Detect which cell encompasses the target text, then output its [x, y] center coordinate. 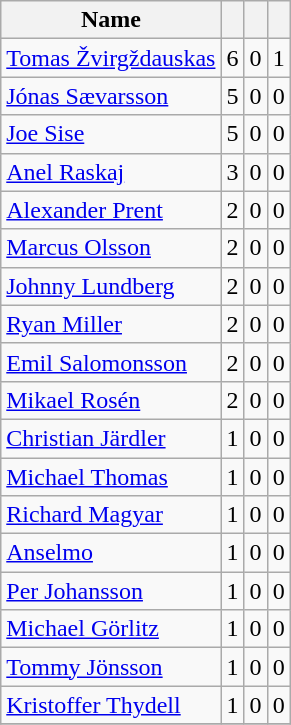
Jónas Sævarsson [111, 96]
Ryan Miller [111, 324]
Michael Görlitz [111, 629]
Tommy Jönsson [111, 667]
3 [232, 172]
Tomas Žvirgždauskas [111, 58]
Michael Thomas [111, 477]
Emil Salomonsson [111, 362]
Anel Raskaj [111, 172]
Kristoffer Thydell [111, 705]
Per Johansson [111, 591]
Name [111, 20]
Mikael Rosén [111, 400]
Marcus Olsson [111, 248]
Christian Järdler [111, 438]
Alexander Prent [111, 210]
Richard Magyar [111, 515]
Anselmo [111, 553]
Joe Sise [111, 134]
6 [232, 58]
Johnny Lundberg [111, 286]
